For the text-containing cell, return its midpoint in (x, y) coordinate format. 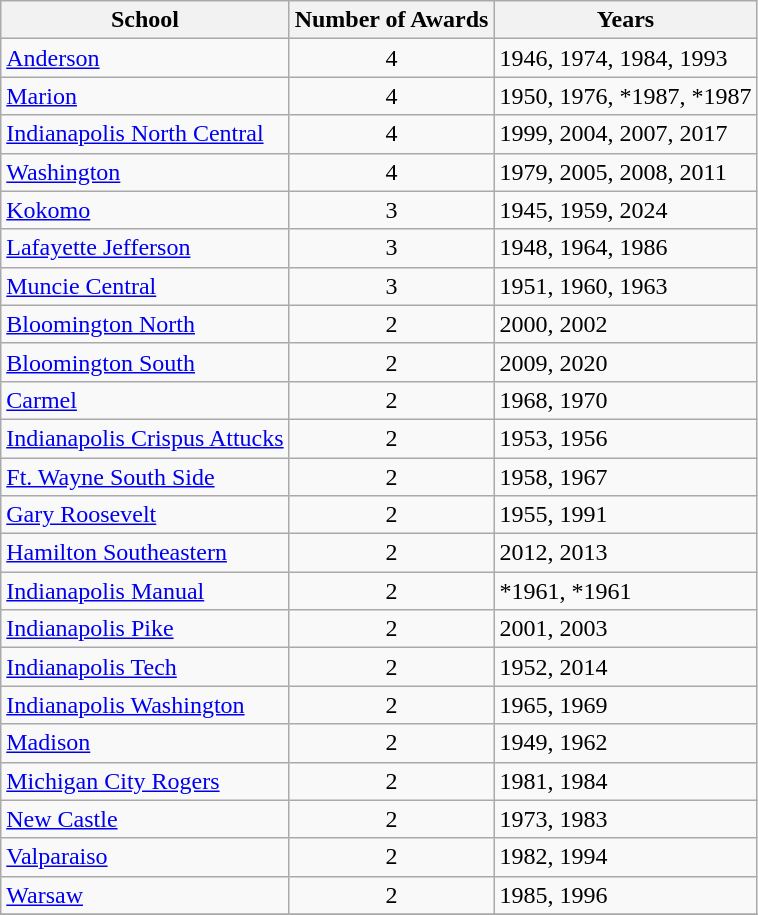
Valparaiso (145, 857)
1945, 1959, 2024 (626, 210)
1953, 1956 (626, 438)
Indianapolis Tech (145, 667)
1946, 1974, 1984, 1993 (626, 58)
Carmel (145, 400)
Anderson (145, 58)
Madison (145, 743)
2000, 2002 (626, 324)
1958, 1967 (626, 477)
Hamilton Southeastern (145, 553)
1948, 1964, 1986 (626, 248)
Number of Awards (392, 20)
Gary Roosevelt (145, 515)
2009, 2020 (626, 362)
Warsaw (145, 895)
1985, 1996 (626, 895)
1973, 1983 (626, 819)
1979, 2005, 2008, 2011 (626, 172)
Ft. Wayne South Side (145, 477)
1982, 1994 (626, 857)
2012, 2013 (626, 553)
Marion (145, 96)
1981, 1984 (626, 781)
Kokomo (145, 210)
1952, 2014 (626, 667)
Indianapolis Washington (145, 705)
Washington (145, 172)
1999, 2004, 2007, 2017 (626, 134)
1950, 1976, *1987, *1987 (626, 96)
1951, 1960, 1963 (626, 286)
Years (626, 20)
Indianapolis North Central (145, 134)
Muncie Central (145, 286)
*1961, *1961 (626, 591)
1955, 1991 (626, 515)
School (145, 20)
Indianapolis Pike (145, 629)
2001, 2003 (626, 629)
1949, 1962 (626, 743)
Indianapolis Manual (145, 591)
1968, 1970 (626, 400)
Bloomington South (145, 362)
1965, 1969 (626, 705)
Lafayette Jefferson (145, 248)
New Castle (145, 819)
Michigan City Rogers (145, 781)
Indianapolis Crispus Attucks (145, 438)
Bloomington North (145, 324)
